Identify which cell holds the provided text, then report its (x, y) central coordinate. 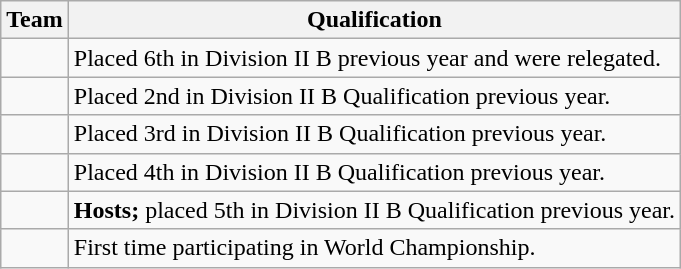
Hosts; placed 5th in Division II B Qualification previous year. (374, 210)
Qualification (374, 20)
Team (35, 20)
Placed 2nd in Division II B Qualification previous year. (374, 96)
Placed 6th in Division II B previous year and were relegated. (374, 58)
Placed 4th in Division II B Qualification previous year. (374, 172)
First time participating in World Championship. (374, 248)
Placed 3rd in Division II B Qualification previous year. (374, 134)
